Return [x, y] of the center of cell containing provided text 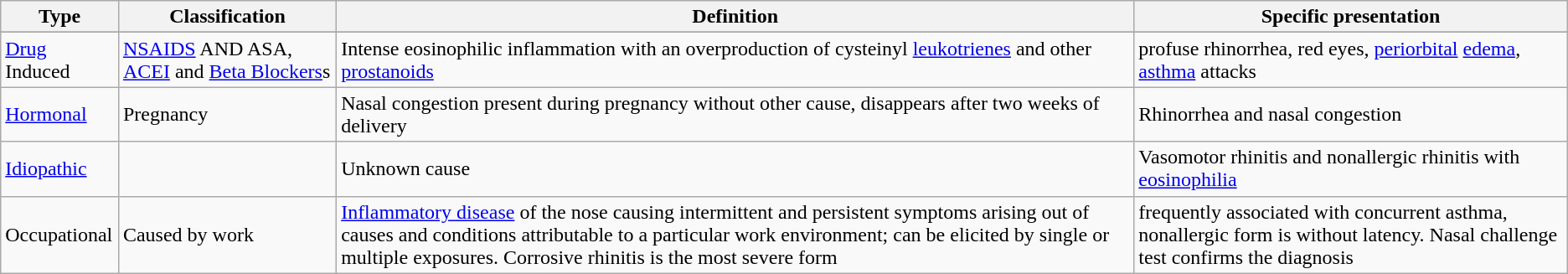
Drug Induced [60, 60]
Unknown cause [735, 169]
Pregnancy [227, 114]
Classification [227, 17]
Definition [735, 17]
Occupational [60, 235]
NSAIDS AND ASA, ACEI and Beta Blockerss [227, 60]
Idiopathic [60, 169]
Hormonal [60, 114]
Nasal congestion present during pregnancy without other cause, disappears after two weeks of delivery [735, 114]
Rhinorrhea and nasal congestion [1350, 114]
Specific presentation [1350, 17]
Type [60, 17]
Intense eosinophilic inflammation with an overproduction of cysteinyl leukotrienes and other prostanoids [735, 60]
Vasomotor rhinitis and nonallergic rhinitis with eosinophilia [1350, 169]
profuse rhinorrhea, red eyes, periorbital edema, asthma attacks [1350, 60]
frequently associated with concurrent asthma, nonallergic form is without latency. Nasal challenge test confirms the diagnosis [1350, 235]
Caused by work [227, 235]
